Pinpoint the cell where the given text exists, returning its [x, y] midpoint coordinate. 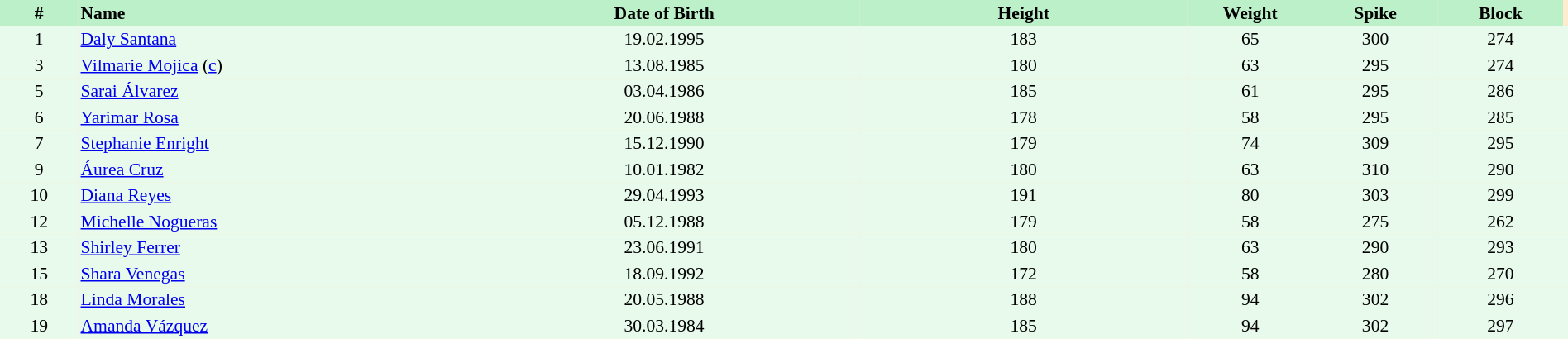
74 [1250, 144]
296 [1500, 299]
262 [1500, 222]
20.05.1988 [664, 299]
18 [39, 299]
80 [1250, 195]
Áurea Cruz [273, 169]
Michelle Nogueras [273, 222]
183 [1024, 40]
7 [39, 144]
# [39, 13]
Sarai Álvarez [273, 91]
Weight [1250, 13]
Block [1500, 13]
Linda Morales [273, 299]
Date of Birth [664, 13]
178 [1024, 117]
Shara Venegas [273, 274]
12 [39, 222]
13 [39, 248]
10.01.1982 [664, 169]
23.06.1991 [664, 248]
3 [39, 65]
Daly Santana [273, 40]
19.02.1995 [664, 40]
172 [1024, 274]
Vilmarie Mojica (c) [273, 65]
270 [1500, 274]
303 [1374, 195]
18.09.1992 [664, 274]
310 [1374, 169]
280 [1374, 274]
1 [39, 40]
15 [39, 274]
03.04.1986 [664, 91]
297 [1500, 326]
65 [1250, 40]
30.03.1984 [664, 326]
299 [1500, 195]
15.12.1990 [664, 144]
10 [39, 195]
191 [1024, 195]
286 [1500, 91]
20.06.1988 [664, 117]
309 [1374, 144]
188 [1024, 299]
300 [1374, 40]
9 [39, 169]
Shirley Ferrer [273, 248]
Amanda Vázquez [273, 326]
293 [1500, 248]
29.04.1993 [664, 195]
Height [1024, 13]
Diana Reyes [273, 195]
19 [39, 326]
05.12.1988 [664, 222]
285 [1500, 117]
Name [273, 13]
6 [39, 117]
13.08.1985 [664, 65]
Spike [1374, 13]
Stephanie Enright [273, 144]
61 [1250, 91]
5 [39, 91]
275 [1374, 222]
Yarimar Rosa [273, 117]
